Determine the [x, y] coordinate at the center of the cell enclosing the given text.  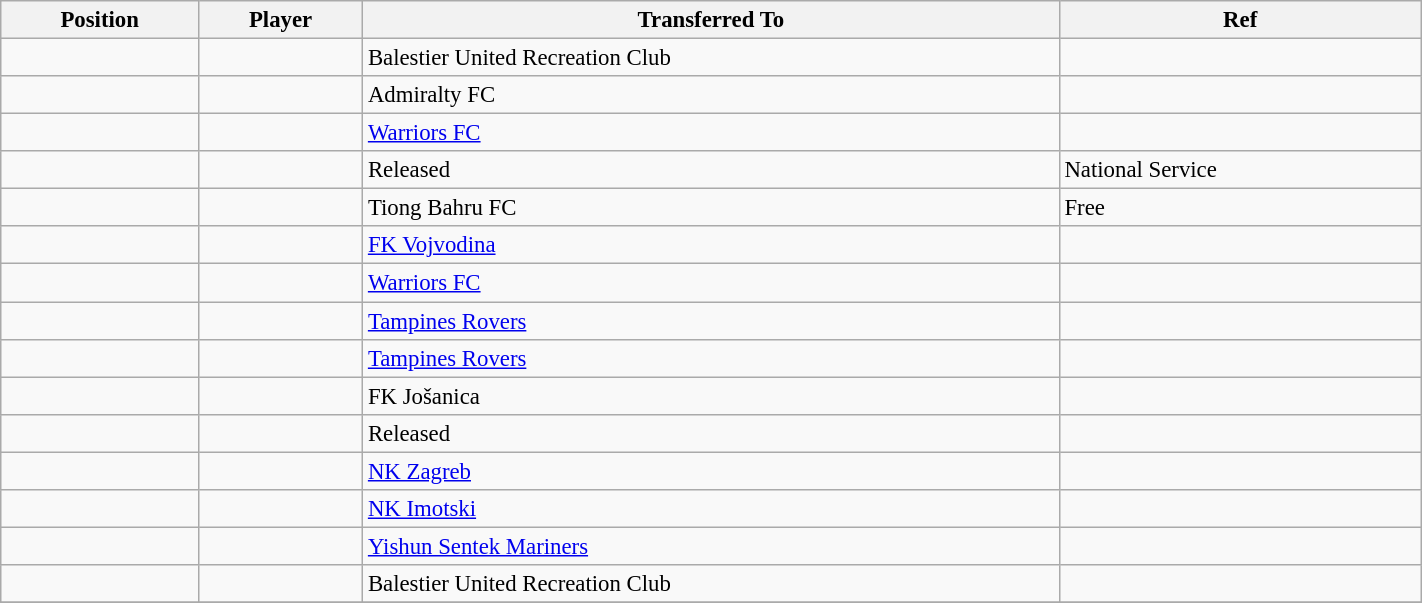
FK Jošanica [712, 396]
FK Vojvodina [712, 245]
NK Imotski [712, 509]
Position [100, 20]
Ref [1240, 20]
Tiong Bahru FC [712, 208]
National Service [1240, 170]
Yishun Sentek Mariners [712, 546]
NK Zagreb [712, 471]
Player [281, 20]
Free [1240, 208]
Transferred To [712, 20]
Admiralty FC [712, 95]
